Find where the given text appears and provide that cell's center as [X, Y] coordinate. 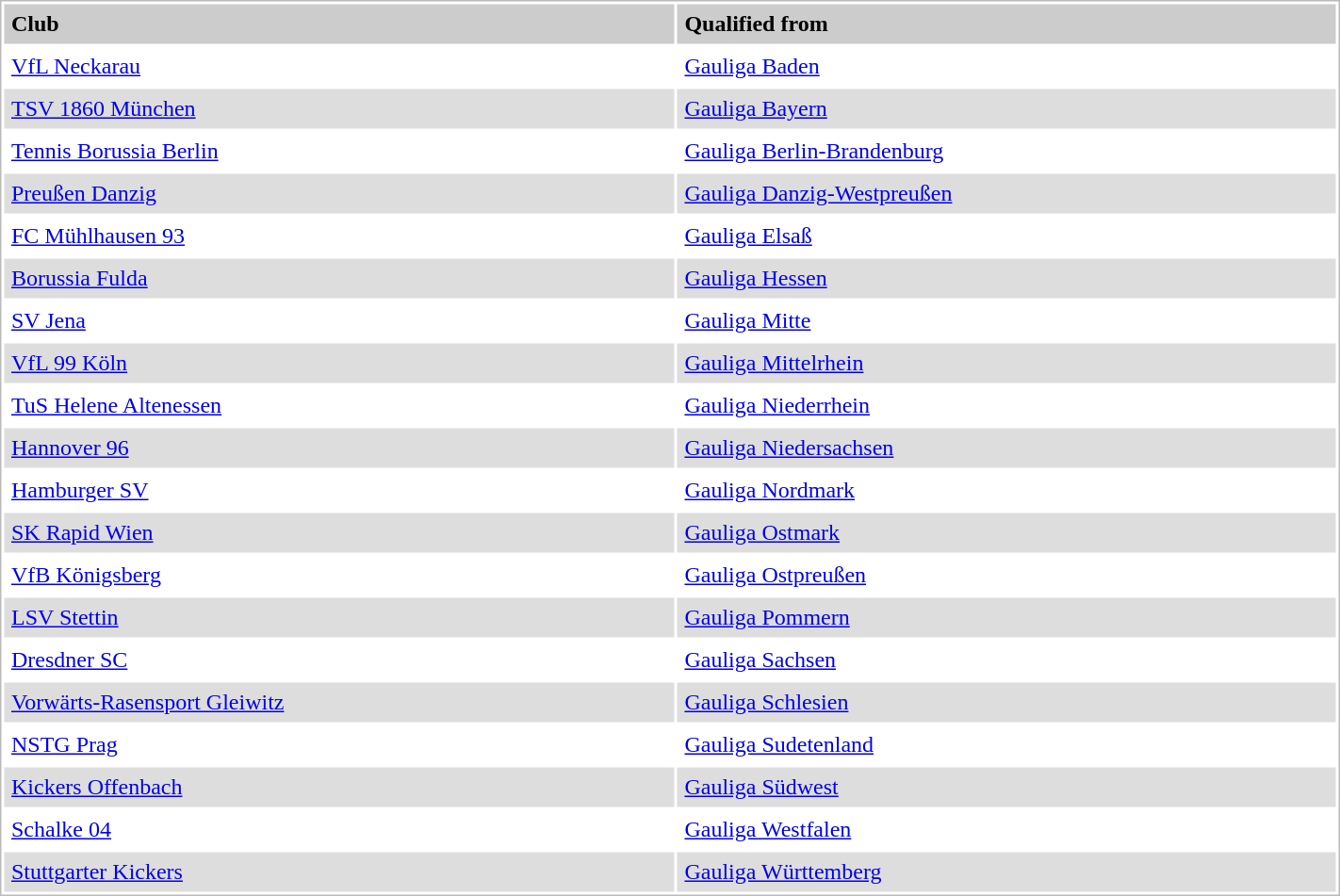
Gauliga Württemberg [1006, 872]
Qualified from [1006, 24]
Gauliga Elsaß [1006, 236]
Gauliga Danzig-Westpreußen [1006, 193]
Gauliga Niedersachsen [1006, 448]
Tennis Borussia Berlin [339, 152]
SK Rapid Wien [339, 532]
VfB Königsberg [339, 576]
Hamburger SV [339, 491]
Gauliga Niederrhein [1006, 406]
Gauliga Westfalen [1006, 830]
Gauliga Sudetenland [1006, 745]
Gauliga Berlin-Brandenburg [1006, 152]
Gauliga Südwest [1006, 787]
Gauliga Schlesien [1006, 702]
Borussia Fulda [339, 278]
Schalke 04 [339, 830]
TuS Helene Altenessen [339, 406]
VfL Neckarau [339, 67]
Hannover 96 [339, 448]
Preußen Danzig [339, 193]
SV Jena [339, 321]
NSTG Prag [339, 745]
Gauliga Mitte [1006, 321]
Gauliga Ostmark [1006, 532]
Stuttgarter Kickers [339, 872]
Gauliga Bayern [1006, 108]
Kickers Offenbach [339, 787]
Gauliga Ostpreußen [1006, 576]
Vorwärts-Rasensport Gleiwitz [339, 702]
Dresdner SC [339, 660]
Gauliga Hessen [1006, 278]
Gauliga Sachsen [1006, 660]
LSV Stettin [339, 617]
VfL 99 Köln [339, 363]
Gauliga Mittelrhein [1006, 363]
Gauliga Baden [1006, 67]
FC Mühlhausen 93 [339, 236]
Gauliga Pommern [1006, 617]
Gauliga Nordmark [1006, 491]
TSV 1860 München [339, 108]
Club [339, 24]
